Detect which cell encompasses the target text, then output its [X, Y] center coordinate. 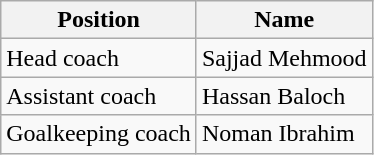
Name [284, 20]
Position [99, 20]
Head coach [99, 58]
Hassan Baloch [284, 96]
Noman Ibrahim [284, 134]
Assistant coach [99, 96]
Goalkeeping coach [99, 134]
Sajjad Mehmood [284, 58]
